Detect which cell encompasses the target text, then output its [X, Y] center coordinate. 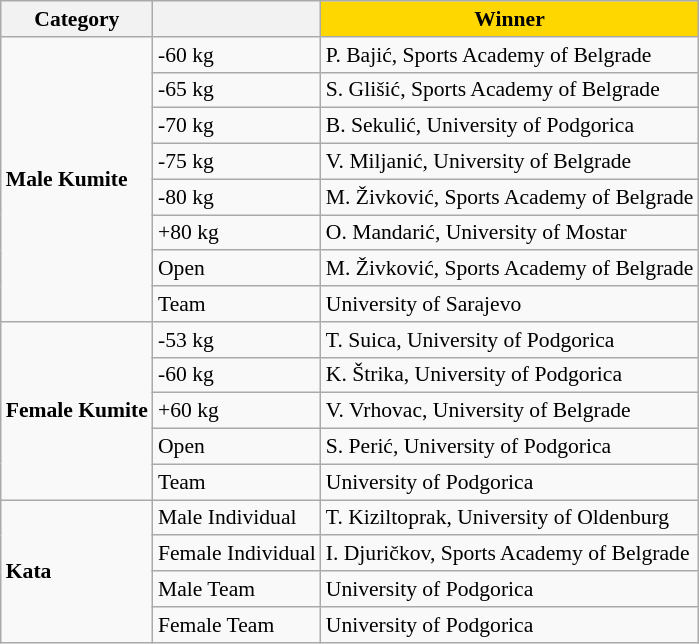
-75 kg [237, 162]
B. Sekulić, University of Podgorica [510, 126]
O. Mandarić, University of Mostar [510, 233]
Male Kumite [77, 180]
-65 kg [237, 90]
I. Djuričkov, Sports Academy of Belgrade [510, 554]
Winner [510, 19]
University of Sarajevo [510, 304]
Category [77, 19]
V. Miljanić, University of Belgrade [510, 162]
Female Kumite [77, 411]
Male Individual [237, 518]
+80 kg [237, 233]
P. Bajić, Sports Academy of Belgrade [510, 55]
Female Individual [237, 554]
T. Kiziltoprak, University of Oldenburg [510, 518]
K. Štrika, University of Podgorica [510, 375]
V. Vrhovac, University of Belgrade [510, 411]
+60 kg [237, 411]
-70 kg [237, 126]
S. Perić, University of Podgorica [510, 447]
Kata [77, 571]
Female Team [237, 625]
S. Glišić, Sports Academy of Belgrade [510, 90]
T. Suica, University of Podgorica [510, 340]
-80 kg [237, 197]
-53 kg [237, 340]
Male Team [237, 589]
